Provide the (X, Y) coordinate of the cell's center where the given text is located.  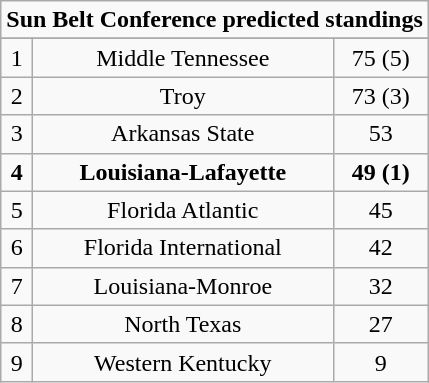
Florida Atlantic (183, 210)
5 (17, 210)
Sun Belt Conference predicted standings (215, 20)
32 (380, 286)
Arkansas State (183, 134)
8 (17, 324)
73 (3) (380, 96)
North Texas (183, 324)
42 (380, 248)
75 (5) (380, 58)
Western Kentucky (183, 362)
53 (380, 134)
7 (17, 286)
Troy (183, 96)
Florida International (183, 248)
Middle Tennessee (183, 58)
45 (380, 210)
1 (17, 58)
Louisiana-Monroe (183, 286)
Louisiana-Lafayette (183, 172)
3 (17, 134)
4 (17, 172)
2 (17, 96)
6 (17, 248)
49 (1) (380, 172)
27 (380, 324)
